Provide the (X, Y) coordinate of the cell's center where the given text is located.  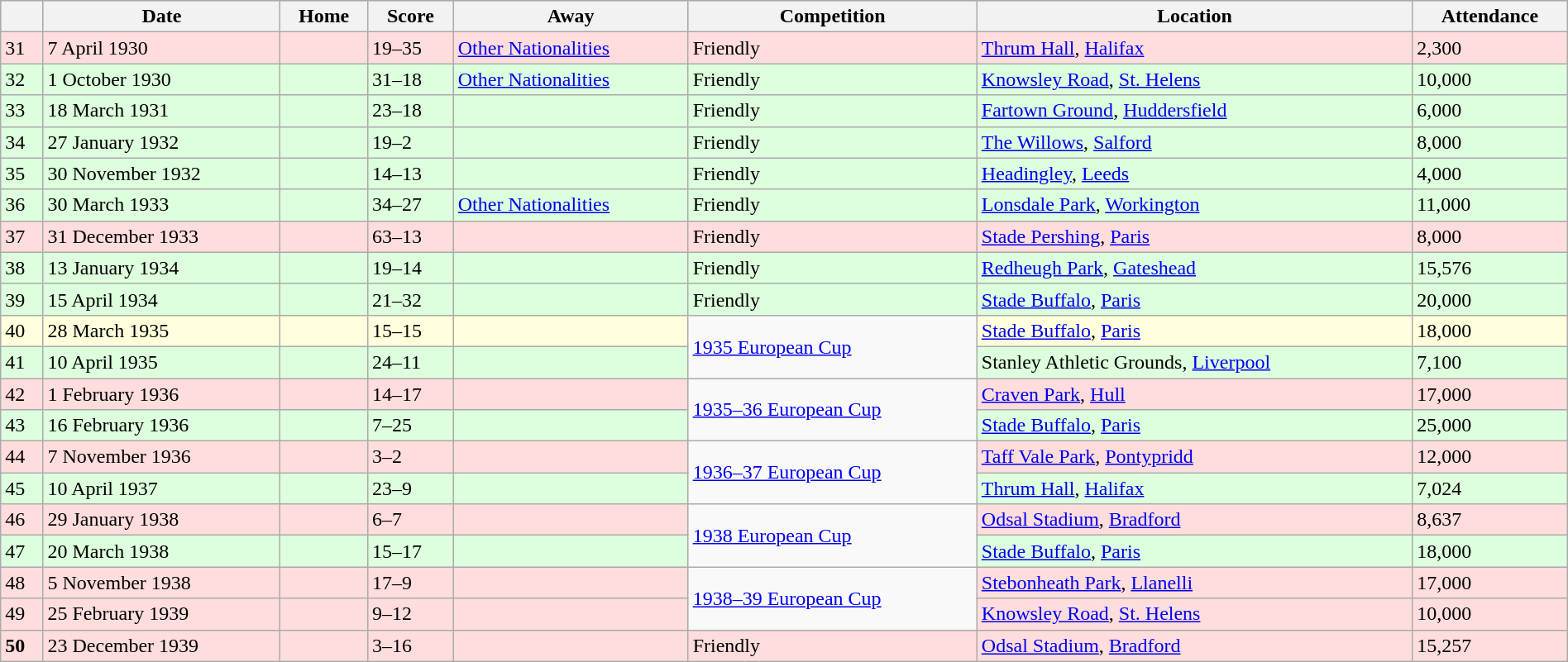
21–32 (410, 299)
20,000 (1490, 299)
1938 European Cup (832, 536)
8,637 (1490, 520)
40 (22, 331)
Stanley Athletic Grounds, Liverpool (1194, 362)
3–16 (410, 645)
14–13 (410, 174)
17–9 (410, 583)
14–17 (410, 394)
Craven Park, Hull (1194, 394)
45 (22, 488)
7–25 (410, 426)
19–2 (410, 142)
Taff Vale Park, Pontypridd (1194, 457)
42 (22, 394)
48 (22, 583)
36 (22, 205)
29 January 1938 (162, 520)
15,576 (1490, 268)
38 (22, 268)
Redheugh Park, Gateshead (1194, 268)
32 (22, 79)
63–13 (410, 236)
50 (22, 645)
Location (1194, 17)
41 (22, 362)
20 March 1938 (162, 551)
25 February 1939 (162, 614)
19–35 (410, 48)
28 March 1935 (162, 331)
31 (22, 48)
47 (22, 551)
37 (22, 236)
3–2 (410, 457)
Competition (832, 17)
7 April 1930 (162, 48)
39 (22, 299)
11,000 (1490, 205)
Lonsdale Park, Workington (1194, 205)
27 January 1932 (162, 142)
16 February 1936 (162, 426)
1 October 1930 (162, 79)
31–18 (410, 79)
Home (324, 17)
7,024 (1490, 488)
Away (571, 17)
1 February 1936 (162, 394)
5 November 1938 (162, 583)
10 April 1937 (162, 488)
33 (22, 111)
Fartown Ground, Huddersfield (1194, 111)
34 (22, 142)
10 April 1935 (162, 362)
25,000 (1490, 426)
43 (22, 426)
13 January 1934 (162, 268)
Attendance (1490, 17)
7 November 1936 (162, 457)
35 (22, 174)
Stade Pershing, Paris (1194, 236)
49 (22, 614)
15–17 (410, 551)
4,000 (1490, 174)
34–27 (410, 205)
15–15 (410, 331)
Stebonheath Park, Llanelli (1194, 583)
1935 European Cup (832, 346)
31 December 1933 (162, 236)
44 (22, 457)
2,300 (1490, 48)
1936–37 European Cup (832, 473)
9–12 (410, 614)
The Willows, Salford (1194, 142)
Score (410, 17)
46 (22, 520)
23–9 (410, 488)
1935–36 European Cup (832, 410)
15,257 (1490, 645)
30 March 1933 (162, 205)
15 April 1934 (162, 299)
12,000 (1490, 457)
23–18 (410, 111)
6–7 (410, 520)
Headingley, Leeds (1194, 174)
30 November 1932 (162, 174)
7,100 (1490, 362)
19–14 (410, 268)
6,000 (1490, 111)
23 December 1939 (162, 645)
Date (162, 17)
18 March 1931 (162, 111)
1938–39 European Cup (832, 598)
24–11 (410, 362)
